Return (X, Y) of the center of cell containing provided text 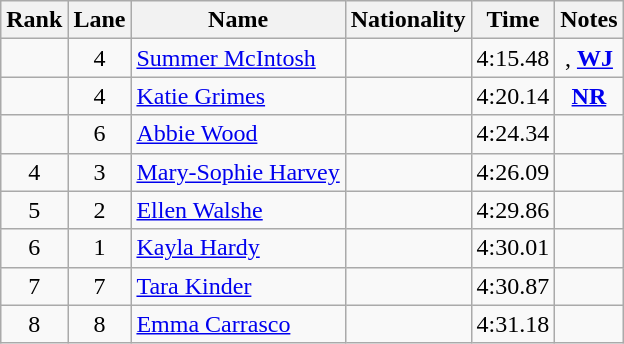
Emma Carrasco (238, 324)
4:15.48 (513, 58)
4:30.87 (513, 286)
4:20.14 (513, 96)
5 (34, 210)
Summer McIntosh (238, 58)
Mary-Sophie Harvey (238, 172)
Notes (589, 20)
Nationality (408, 20)
4:24.34 (513, 134)
Abbie Wood (238, 134)
Kayla Hardy (238, 248)
4:31.18 (513, 324)
, WJ (589, 58)
Katie Grimes (238, 96)
4:30.01 (513, 248)
Tara Kinder (238, 286)
Time (513, 20)
Ellen Walshe (238, 210)
4:29.86 (513, 210)
NR (589, 96)
3 (100, 172)
1 (100, 248)
4:26.09 (513, 172)
2 (100, 210)
Name (238, 20)
Lane (100, 20)
Rank (34, 20)
